Identify which cell holds the provided text, then report its [X, Y] central coordinate. 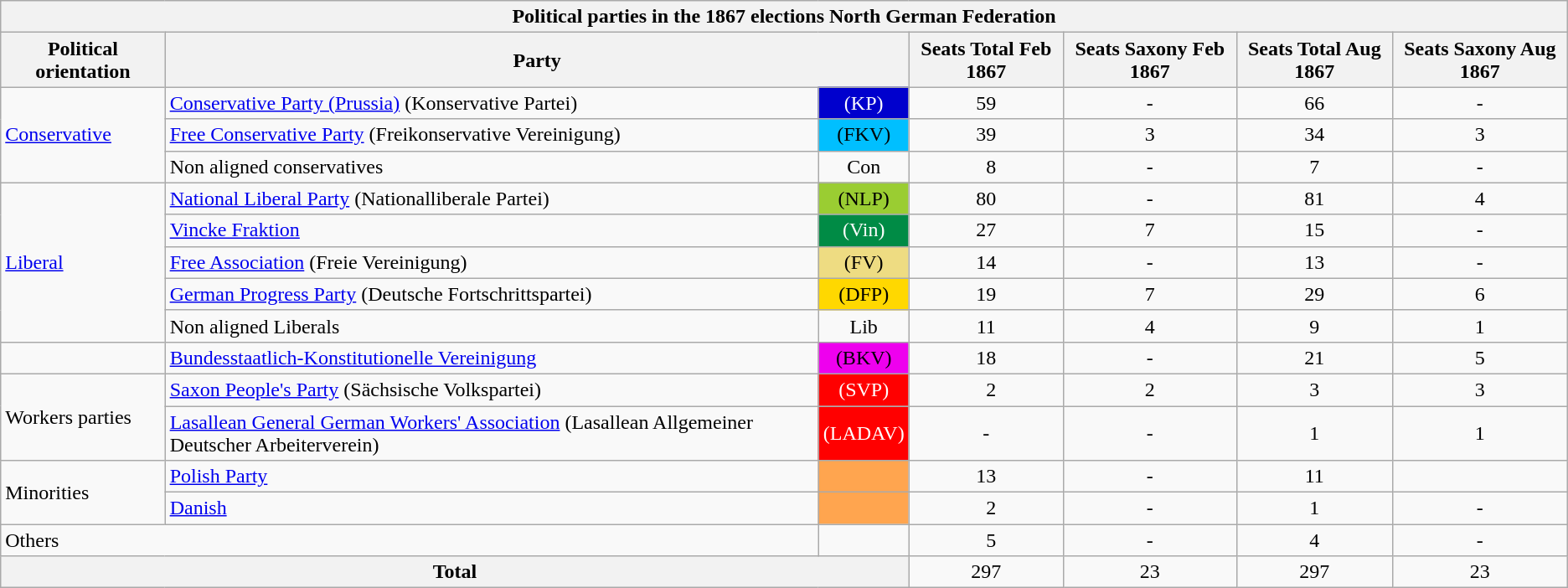
(LADAV) [864, 432]
German Progress Party (Deutsche Fortschrittspartei) [492, 294]
66 [1314, 103]
29 [1314, 294]
27 [986, 230]
Seats Saxony Aug 1867 [1479, 60]
8 [986, 167]
19 [986, 294]
Non aligned Liberals [492, 326]
59 [986, 103]
Minorities [83, 493]
Liberal [83, 262]
Danish [492, 508]
(FKV) [864, 135]
(BKV) [864, 358]
Bundesstaatlich-Konstitutionelle Vereinigung [492, 358]
Non aligned conservatives [492, 167]
Saxon People's Party (Sächsische Volkspartei) [492, 389]
Political parties in the 1867 elections North German Federation [784, 17]
15 [1314, 230]
Lib [864, 326]
(FV) [864, 262]
18 [986, 358]
9 [1314, 326]
Total [455, 572]
Free Association (Freie Vereinigung) [492, 262]
(NLP) [864, 199]
Seats Saxony Feb 1867 [1149, 60]
Political orientation [83, 60]
National Liberal Party (Nationalliberale Partei) [492, 199]
Con [864, 167]
Others [410, 540]
81 [1314, 199]
Vincke Fraktion [492, 230]
21 [1314, 358]
(SVP) [864, 389]
(Vin) [864, 230]
Polish Party [492, 477]
14 [986, 262]
Conservative Party (Prussia) (Konservative Partei) [492, 103]
6 [1479, 294]
39 [986, 135]
(KP) [864, 103]
Free Conservative Party (Freikonservative Vereinigung) [492, 135]
34 [1314, 135]
Party [537, 60]
(DFP) [864, 294]
80 [986, 199]
Seats Total Aug 1867 [1314, 60]
Seats Total Feb 1867 [986, 60]
Conservative [83, 135]
Workers parties [83, 417]
Lasallean General German Workers' Association (Lasallean Allgemeiner Deutscher Arbeiterverein) [492, 432]
